Extract the (X, Y) coordinate from the center of the cell holding the provided text.  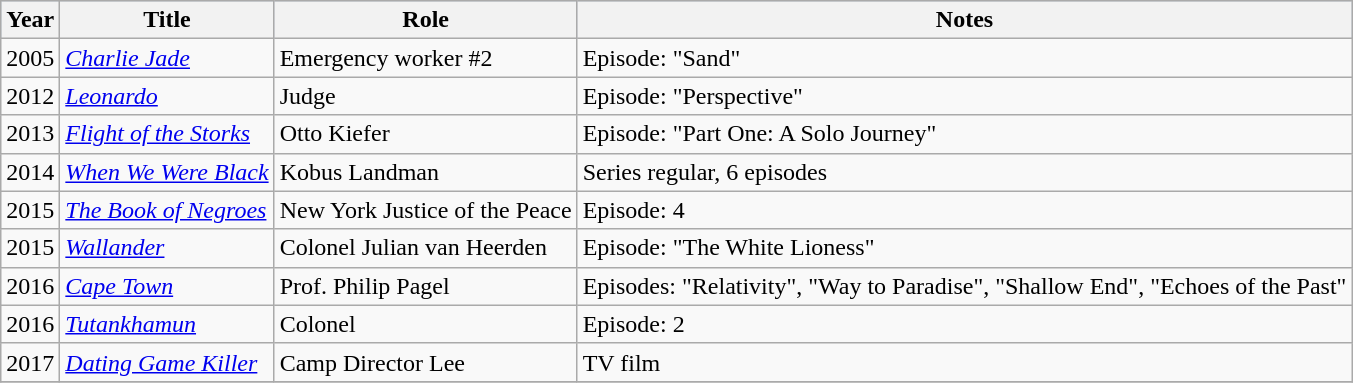
Series regular, 6 episodes (964, 172)
Colonel (426, 324)
TV film (964, 362)
Cape Town (167, 286)
Episode: "Perspective" (964, 96)
Charlie Jade (167, 58)
Flight of the Storks (167, 134)
Kobus Landman (426, 172)
2012 (30, 96)
Prof. Philip Pagel (426, 286)
Tutankhamun (167, 324)
Role (426, 20)
New York Justice of the Peace (426, 210)
Colonel Julian van Heerden (426, 248)
2014 (30, 172)
When We Were Black (167, 172)
Otto Kiefer (426, 134)
Dating Game Killer (167, 362)
Episodes: "Relativity", "Way to Paradise", "Shallow End", "Echoes of the Past" (964, 286)
Episode: "Sand" (964, 58)
Leonardo (167, 96)
Episode: 4 (964, 210)
Wallander (167, 248)
Episode: "Part One: A Solo Journey" (964, 134)
2005 (30, 58)
Judge (426, 96)
Emergency worker #2 (426, 58)
Year (30, 20)
Camp Director Lee (426, 362)
Episode: "The White Lioness" (964, 248)
Episode: 2 (964, 324)
2017 (30, 362)
The Book of Negroes (167, 210)
2013 (30, 134)
Notes (964, 20)
Title (167, 20)
